Output the (x, y) coordinate of the center of the cell containing the given text.  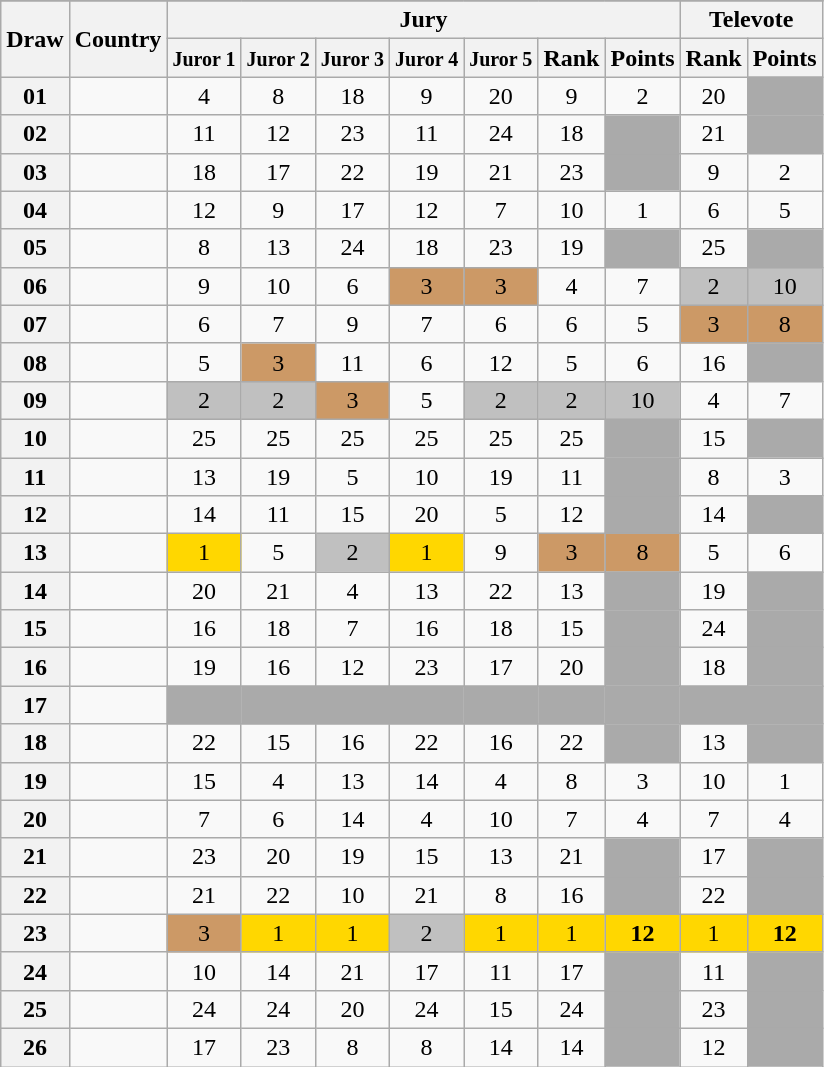
07 (35, 324)
04 (35, 210)
Juror 3 (352, 58)
05 (35, 248)
Juror 5 (501, 58)
Jury (424, 20)
Juror 2 (278, 58)
Draw (35, 39)
06 (35, 286)
Juror 1 (204, 58)
26 (35, 1047)
03 (35, 172)
02 (35, 134)
09 (35, 400)
Juror 4 (426, 58)
08 (35, 362)
Country (118, 39)
Televote (751, 20)
01 (35, 96)
